Provide the [x, y] coordinate of the cell's center where the given text is located.  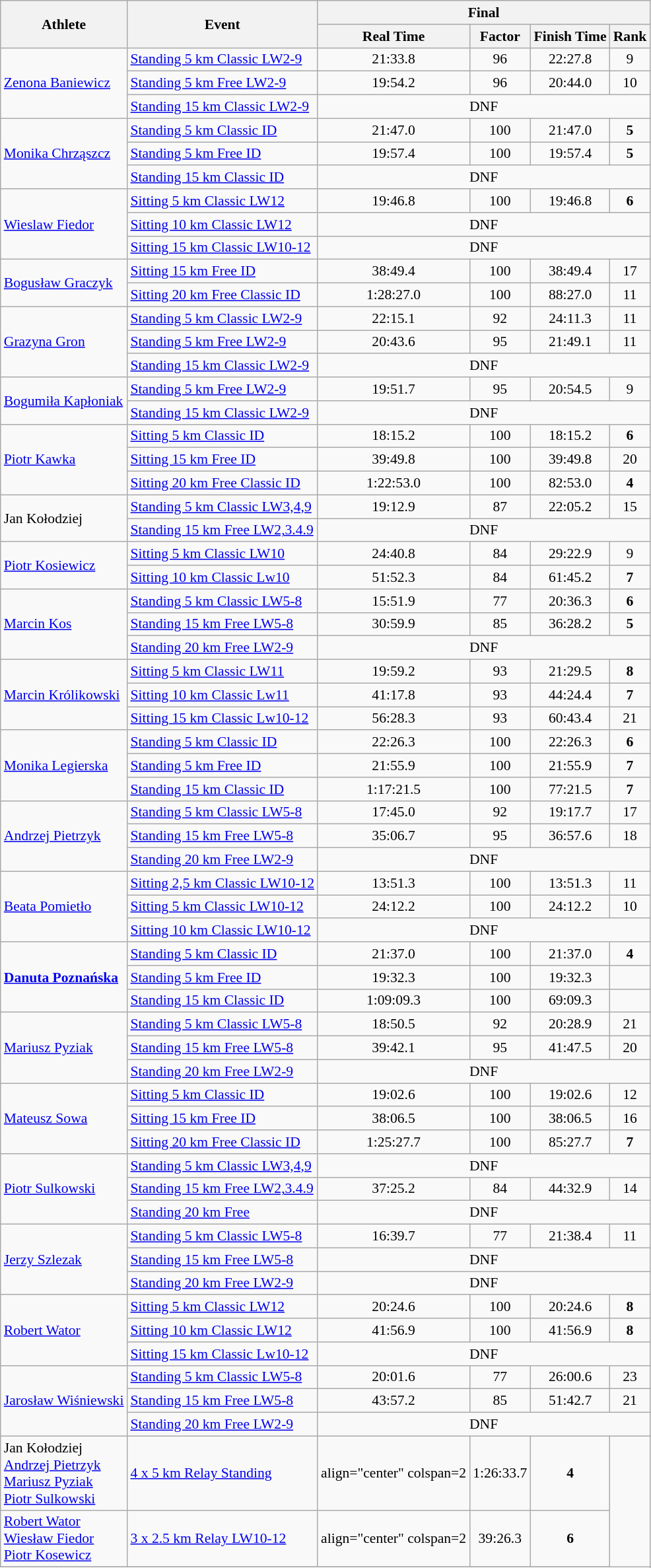
Robert Wator [64, 1330]
Piotr Kosiewicz [64, 565]
77:21.5 [570, 789]
Bogumiła Kapłoniak [64, 400]
20:43.6 [394, 342]
61:45.2 [570, 577]
Robert WatorWiesław FiedorPiotr Kosewicz [64, 1539]
1:22:53.0 [394, 483]
Piotr Sulkowski [64, 1189]
26:00.6 [570, 1377]
21:38.4 [570, 1236]
12 [630, 1095]
44:32.9 [570, 1189]
Sitting 15 km Classic LW10-12 [222, 248]
Andrzej Pietrzyk [64, 836]
18:50.5 [394, 1024]
19:54.2 [394, 83]
Danuta Poznańska [64, 978]
85:27.7 [570, 1142]
Wieslaw Fiedor [64, 225]
88:27.0 [570, 295]
24:40.8 [394, 554]
21:29.5 [570, 672]
23 [630, 1377]
Sitting 5 km Classic LW11 [222, 672]
60:43.4 [570, 719]
Jan Kołodziej [64, 518]
20:44.0 [570, 83]
1:25:27.7 [394, 1142]
Athlete [64, 24]
24:11.3 [570, 318]
36:57.6 [570, 836]
Piotr Kawka [64, 460]
21:33.8 [394, 59]
15:51.9 [394, 601]
Sitting 5 km Classic LW10-12 [222, 907]
39:42.1 [394, 1048]
37:25.2 [394, 1189]
4 x 5 km Relay Standing [222, 1473]
Bogusław Graczyk [64, 283]
1:26:33.7 [500, 1473]
Mateusz Sowa [64, 1119]
Finish Time [570, 36]
51:52.3 [394, 577]
51:42.7 [570, 1401]
82:53.0 [570, 483]
21:49.1 [570, 342]
43:57.2 [394, 1401]
Monika Legierska [64, 766]
56:28.3 [394, 719]
Beata Pomietło [64, 906]
Sitting 10 km Classic LW10-12 [222, 931]
69:09.3 [570, 1001]
36:28.2 [570, 624]
20:01.6 [394, 1377]
Grazyna Gron [64, 342]
22:15.1 [394, 318]
39:26.3 [500, 1539]
15 [630, 507]
Jarosław Wiśniewski [64, 1400]
Marcin Królikowski [64, 695]
Standing 20 km Free [222, 1213]
87 [500, 507]
19:17.7 [570, 812]
29:22.9 [570, 554]
1:28:27.0 [394, 295]
19:51.7 [394, 389]
Mariusz Pyziak [64, 1048]
19:59.2 [394, 672]
Sitting 5 km Classic LW10 [222, 554]
Sitting 10 km Classic Lw10 [222, 577]
Final [483, 13]
Sitting 10 km Classic Lw11 [222, 695]
Zenona Baniewicz [64, 83]
20:54.5 [570, 389]
Event [222, 24]
Rank [630, 36]
3 x 2.5 km Relay LW10-12 [222, 1539]
16 [630, 1119]
41:17.8 [394, 695]
Monika Chrząszcz [64, 153]
1:17:21.5 [394, 789]
17:45.0 [394, 812]
1:09:09.3 [394, 1001]
20:28.9 [570, 1024]
41:47.5 [570, 1048]
16:39.7 [394, 1236]
Real Time [394, 36]
18 [630, 836]
19:12.9 [394, 507]
Sitting 2,5 km Classic LW10-12 [222, 883]
22:05.2 [570, 507]
Factor [500, 36]
30:59.9 [394, 624]
Jerzy Szlezak [64, 1260]
35:06.7 [394, 836]
14 [630, 1189]
22:27.8 [570, 59]
Jan KołodziejAndrzej PietrzykMariusz PyziakPiotr Sulkowski [64, 1473]
20:36.3 [570, 601]
Marcin Kos [64, 625]
44:24.4 [570, 695]
